Determine the [X, Y] coordinate at the center of the cell enclosing the given text.  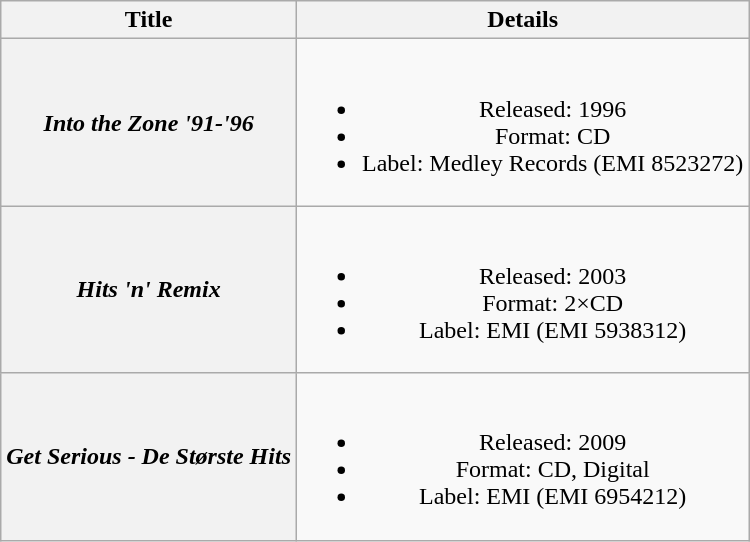
Released: 2009Format: CD, DigitalLabel: EMI (EMI 6954212) [523, 456]
Released: 2003Format: 2×CDLabel: EMI (EMI 5938312) [523, 290]
Into the Zone '91-'96 [149, 122]
Released: 1996Format: CDLabel: Medley Records (EMI 8523272) [523, 122]
Details [523, 20]
Hits 'n' Remix [149, 290]
Title [149, 20]
Get Serious - De Største Hits [149, 456]
